Identify which cell holds the provided text, then report its (X, Y) central coordinate. 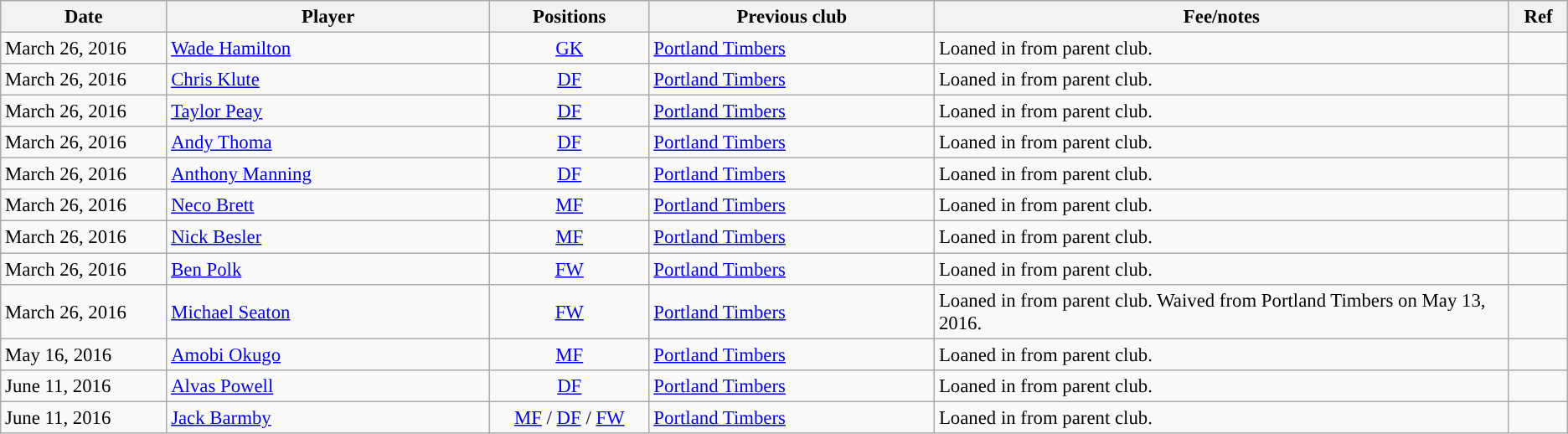
Previous club (792, 17)
Wade Hamilton (328, 49)
Alvas Powell (328, 385)
Chris Klute (328, 80)
Michael Seaton (328, 312)
Fee/notes (1222, 17)
MF / DF / FW (570, 417)
Neco Brett (328, 205)
Loaned in from parent club. Waived from Portland Timbers on May 13, 2016. (1222, 312)
GK (570, 49)
Ref (1538, 17)
Andy Thoma (328, 142)
Jack Barmby (328, 417)
Positions (570, 17)
May 16, 2016 (84, 354)
Nick Besler (328, 237)
Player (328, 17)
Amobi Okugo (328, 354)
Taylor Peay (328, 111)
Ben Polk (328, 269)
Anthony Manning (328, 174)
Date (84, 17)
